Pinpoint the cell where the given text exists, returning its [X, Y] midpoint coordinate. 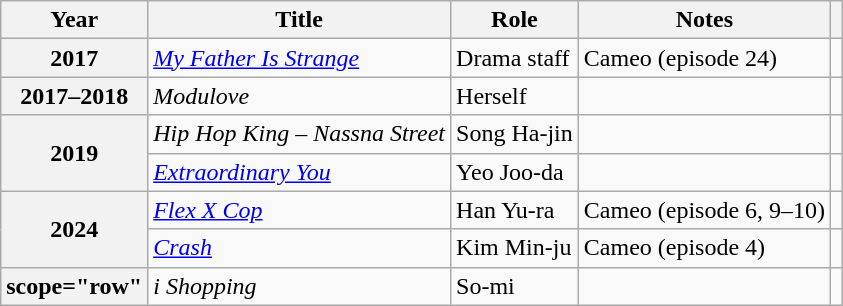
i Shopping [300, 286]
2019 [74, 153]
Kim Min-ju [515, 248]
Modulove [300, 96]
2017–2018 [74, 96]
Song Ha-jin [515, 134]
Flex X Cop [300, 210]
2017 [74, 58]
Title [300, 20]
Yeo Joo-da [515, 172]
Herself [515, 96]
scope="row" [74, 286]
Year [74, 20]
Drama staff [515, 58]
Hip Hop King – Nassna Street [300, 134]
Cameo (episode 4) [704, 248]
So-mi [515, 286]
2024 [74, 229]
Extraordinary You [300, 172]
Cameo (episode 24) [704, 58]
Crash [300, 248]
Cameo (episode 6, 9–10) [704, 210]
My Father Is Strange [300, 58]
Notes [704, 20]
Role [515, 20]
Han Yu-ra [515, 210]
